Output the [x, y] coordinate of the center of the cell containing the given text.  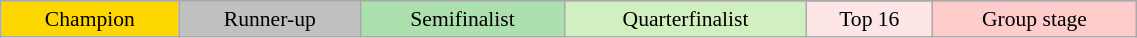
Semifinalist [463, 19]
Quarterfinalist [685, 19]
Group stage [1034, 19]
Top 16 [870, 19]
Champion [90, 19]
Runner-up [270, 19]
